From the cell containing the given text, extract its center point as (x, y) coordinate. 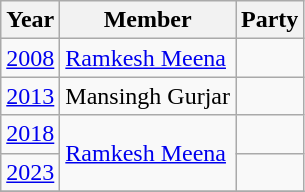
2018 (30, 134)
2008 (30, 58)
Mansingh Gurjar (148, 96)
2013 (30, 96)
2023 (30, 172)
Year (30, 20)
Party (270, 20)
Member (148, 20)
